Pinpoint the cell where the given text exists, returning its [x, y] midpoint coordinate. 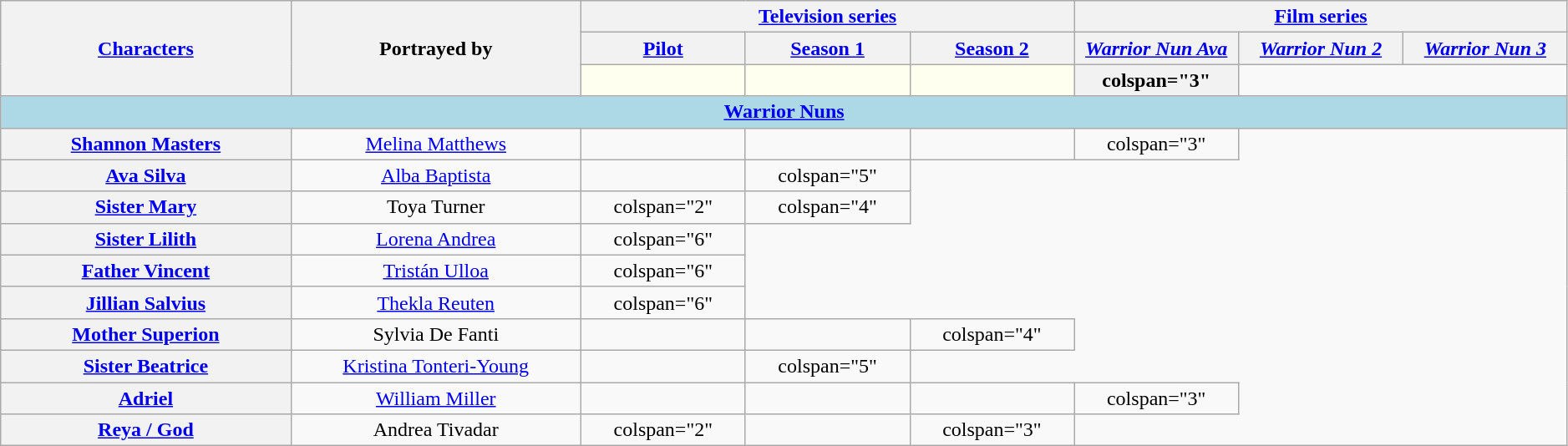
Alba Baptista [436, 175]
Reya / God [145, 430]
Father Vincent [145, 271]
Ava Silva [145, 175]
Film series [1321, 17]
Warrior Nun Ava [1156, 48]
Characters [145, 48]
Season 1 [827, 48]
Warrior Nuns [784, 112]
Melina Matthews [436, 144]
Season 2 [992, 48]
Adriel [145, 398]
Lorena Andrea [436, 239]
Shannon Masters [145, 144]
Tristán Ulloa [436, 271]
Television series [827, 17]
Andrea Tivadar [436, 430]
Warrior Nun 3 [1485, 48]
Thekla Reuten [436, 302]
Portrayed by [436, 48]
Pilot [663, 48]
Sylvia De Fanti [436, 334]
Toya Turner [436, 207]
Sister Lilith [145, 239]
William Miller [436, 398]
Sister Mary [145, 207]
Sister Beatrice [145, 366]
Jillian Salvius [145, 302]
Warrior Nun 2 [1322, 48]
Mother Superion [145, 334]
Kristina Tonteri-Young [436, 366]
